Determine the [x, y] coordinate at the center of the cell enclosing the given text.  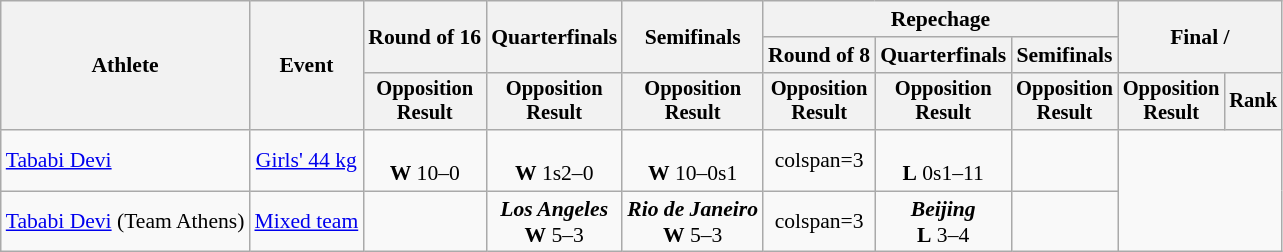
L 0s1–11 [943, 160]
Rank [1253, 101]
Athlete [126, 66]
Repechage [940, 19]
W 1s2–0 [554, 160]
Round of 16 [424, 36]
W 10–0s1 [692, 160]
Tababi Devi (Team Athens) [126, 222]
Girls' 44 kg [306, 160]
Round of 8 [819, 55]
Rio de JaneiroW 5–3 [692, 222]
W 10–0 [424, 160]
BeijingL 3–4 [943, 222]
Final / [1200, 36]
Los AngelesW 5–3 [554, 222]
Tababi Devi [126, 160]
Event [306, 66]
Mixed team [306, 222]
